Identify which cell holds the provided text, then report its (X, Y) central coordinate. 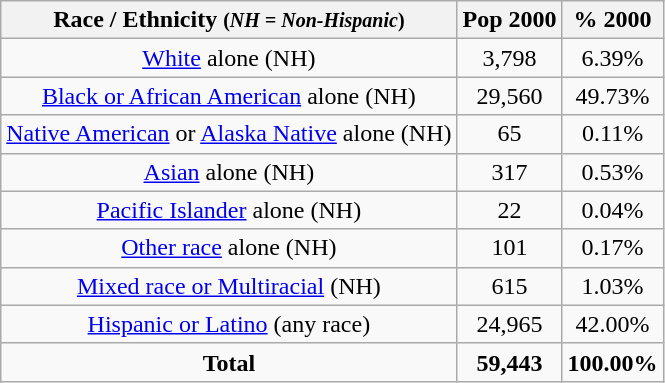
Pop 2000 (510, 20)
59,443 (510, 362)
Total (229, 362)
3,798 (510, 58)
0.04% (612, 210)
Hispanic or Latino (any race) (229, 324)
Black or African American alone (NH) (229, 96)
615 (510, 286)
49.73% (612, 96)
317 (510, 172)
0.53% (612, 172)
Pacific Islander alone (NH) (229, 210)
65 (510, 134)
22 (510, 210)
29,560 (510, 96)
42.00% (612, 324)
100.00% (612, 362)
0.17% (612, 248)
Other race alone (NH) (229, 248)
6.39% (612, 58)
White alone (NH) (229, 58)
Asian alone (NH) (229, 172)
0.11% (612, 134)
Mixed race or Multiracial (NH) (229, 286)
24,965 (510, 324)
101 (510, 248)
Native American or Alaska Native alone (NH) (229, 134)
1.03% (612, 286)
% 2000 (612, 20)
Race / Ethnicity (NH = Non-Hispanic) (229, 20)
